Scan for the cell matching the given text and deliver its [X, Y] coordinate at center. 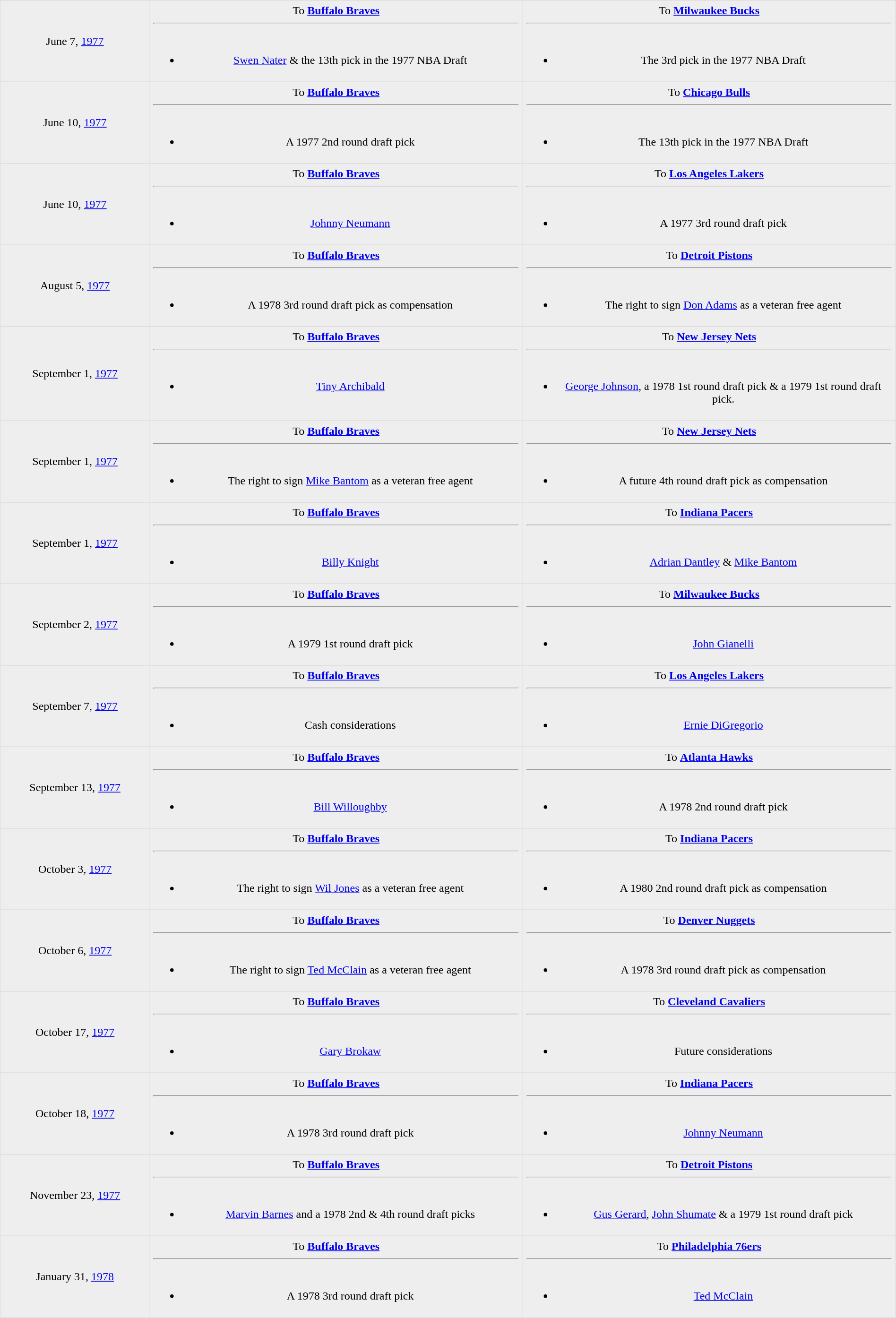
To Buffalo BravesThe right to sign Ted McClain as a veteran free agent [336, 950]
To Philadelphia 76ersTed McClain [709, 1276]
To Buffalo BravesBilly Knight [336, 543]
To Los Angeles LakersErnie DiGregorio [709, 706]
To Indiana PacersAdrian Dantley & Mike Bantom [709, 543]
November 23, 1977 [75, 1195]
To Cleveland CavaliersFuture considerations [709, 1032]
To Buffalo BravesA 1978 3rd round draft pick as compensation [336, 285]
September 2, 1977 [75, 624]
October 18, 1977 [75, 1113]
September 13, 1977 [75, 787]
To Buffalo BravesTiny Archibald [336, 374]
October 17, 1977 [75, 1032]
October 3, 1977 [75, 869]
To Chicago BullsThe 13th pick in the 1977 NBA Draft [709, 122]
To Indiana PacersA 1980 2nd round draft pick as compensation [709, 869]
October 6, 1977 [75, 950]
To Buffalo BravesSwen Nater & the 13th pick in the 1977 NBA Draft [336, 41]
To Buffalo BravesThe right to sign Mike Bantom as a veteran free agent [336, 461]
June 7, 1977 [75, 41]
To Buffalo BravesThe right to sign Wil Jones as a veteran free agent [336, 869]
To Buffalo BravesA 1977 2nd round draft pick [336, 122]
To New Jersey NetsA future 4th round draft pick as compensation [709, 461]
To Buffalo BravesGary Brokaw [336, 1032]
To Buffalo BravesJohnny Neumann [336, 204]
September 7, 1977 [75, 706]
January 31, 1978 [75, 1276]
To Buffalo BravesBill Willoughby [336, 787]
To Indiana PacersJohnny Neumann [709, 1113]
To Denver NuggetsA 1978 3rd round draft pick as compensation [709, 950]
To Milwaukee BucksJohn Gianelli [709, 624]
To Atlanta HawksA 1978 2nd round draft pick [709, 787]
To Buffalo BravesCash considerations [336, 706]
To Los Angeles LakersA 1977 3rd round draft pick [709, 204]
To New Jersey NetsGeorge Johnson, a 1978 1st round draft pick & a 1979 1st round draft pick. [709, 374]
To Detroit PistonsGus Gerard, John Shumate & a 1979 1st round draft pick [709, 1195]
To Milwaukee BucksThe 3rd pick in the 1977 NBA Draft [709, 41]
To Detroit PistonsThe right to sign Don Adams as a veteran free agent [709, 285]
To Buffalo BravesA 1979 1st round draft pick [336, 624]
August 5, 1977 [75, 285]
To Buffalo BravesMarvin Barnes and a 1978 2nd & 4th round draft picks [336, 1195]
